Locate the cell with the specified text and output its [X, Y] center coordinate. 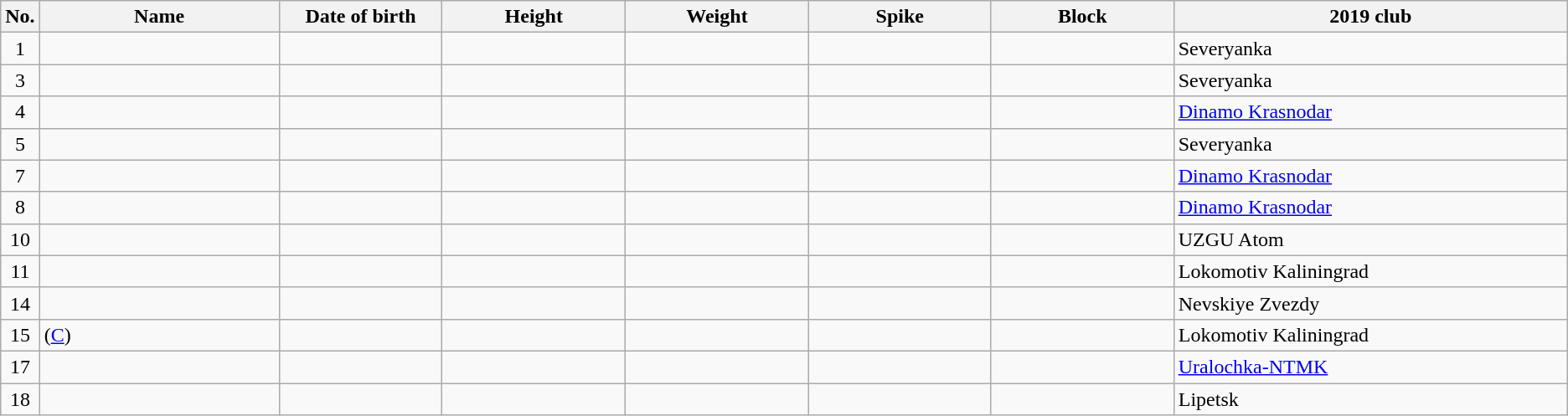
8 [20, 208]
14 [20, 303]
Spike [900, 17]
15 [20, 335]
Height [534, 17]
11 [20, 271]
No. [20, 17]
UZGU Atom [1370, 239]
18 [20, 399]
7 [20, 176]
3 [20, 80]
17 [20, 367]
4 [20, 112]
1 [20, 49]
Weight [717, 17]
2019 club [1370, 17]
Name [159, 17]
Lipetsk [1370, 399]
Block [1082, 17]
5 [20, 144]
Date of birth [360, 17]
Nevskiye Zvezdy [1370, 303]
10 [20, 239]
Uralochka-NTMK [1370, 367]
(C) [159, 335]
